Output the (X, Y) coordinate of the center of the cell containing the given text.  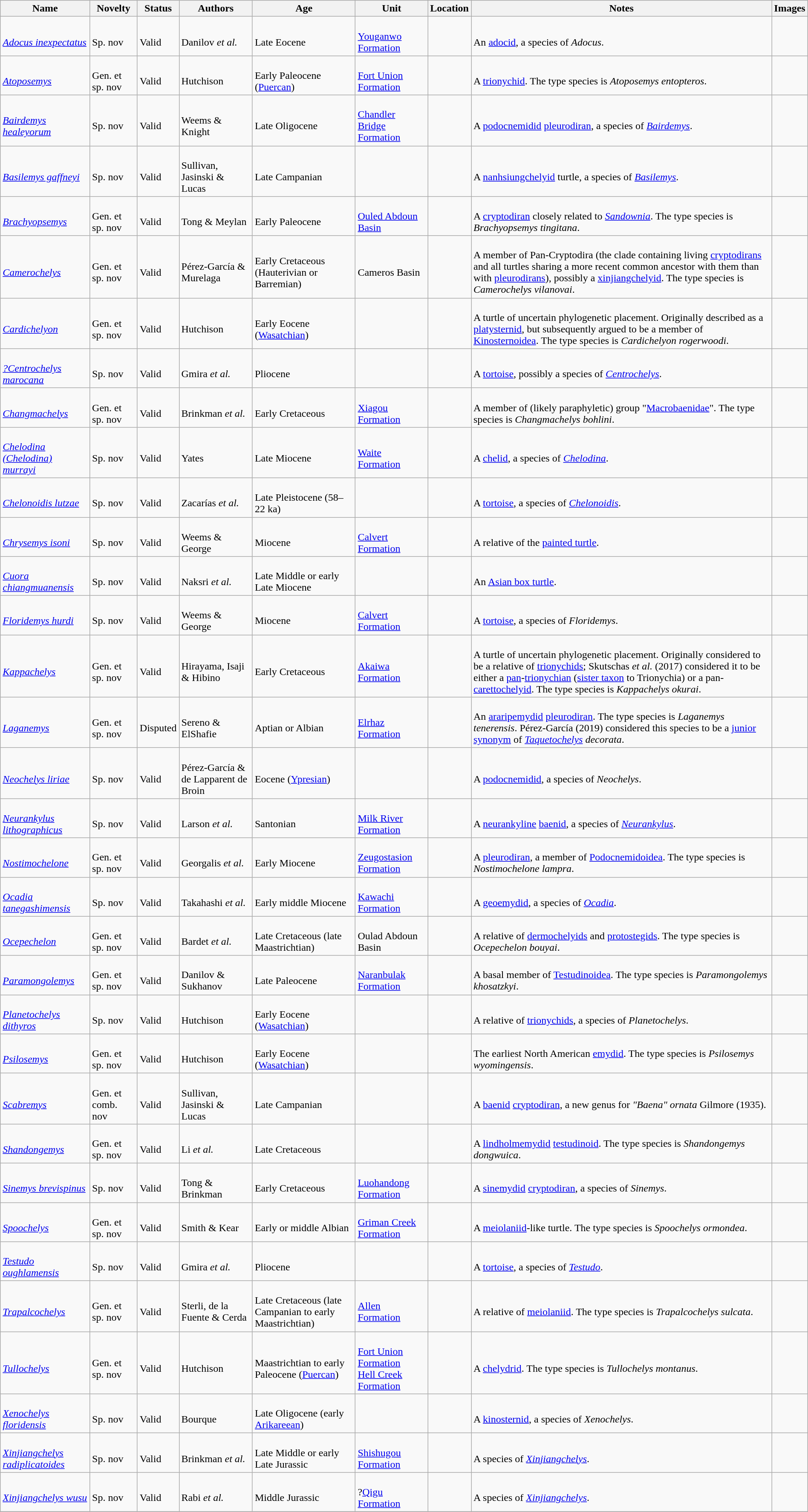
Tullochelys (45, 1363)
Chrysemys isoni (45, 537)
Rabi et al. (216, 1492)
A pleurodiran, a member of Podocnemidoidea. The type species is Nostimochelone lampra. (621, 857)
Danilov et al. (216, 36)
Zacarías et al. (216, 497)
Late Pleistocene (58–22 ka) (304, 497)
Georgalis et al. (216, 857)
?Qigu Formation (392, 1492)
Bairdemys healeyorum (45, 120)
A relative of meiolaniid. The type species is Trapalcochelys sulcata. (621, 1307)
Unit (392, 9)
Danilov & Sukhanov (216, 975)
Ocepechelon (45, 936)
A tortoise, possibly a species of Centrochelys. (621, 368)
Nostimochelone (45, 857)
Chandler Bridge Formation (392, 120)
Hirayama, Isaji & Hibino (216, 666)
A meiolaniid-like turtle. The type species is Spoochelys ormondea. (621, 1222)
A relative of trionychids, a species of Planetochelys. (621, 1014)
Kawachi Formation (392, 897)
Early Paleocene (304, 216)
Middle Jurassic (304, 1492)
A chelydrid. The type species is Tullochelys montanus. (621, 1363)
A baenid cryptodiran, a new genus for "Baena" ornata Gilmore (1935). (621, 1099)
A relative of the painted turtle. (621, 537)
Smith & Kear (216, 1222)
Naranbulak Formation (392, 975)
Early Cretaceous (Hauterivian or Barremian) (304, 267)
Pérez-García & Murelaga (216, 267)
Planetochelys dithyros (45, 1014)
A trionychid. The type species is Atoposemys entopteros. (621, 75)
A geoemydid, a species of Ocadia. (621, 897)
Xiagou Formation (392, 407)
An Asian box turtle. (621, 576)
Changmachelys (45, 407)
Name (45, 9)
Late Middle or early Late Miocene (304, 576)
Shishugou Formation (392, 1453)
Kappachelys (45, 666)
A relative of dermochelyids and protostegids. The type species is Ocepechelon bouyai. (621, 936)
Late Oligocene (304, 120)
Early middle Miocene (304, 897)
Paramongolemys (45, 975)
Trapalcochelys (45, 1307)
Location (450, 9)
Naksri et al. (216, 576)
Bardet et al. (216, 936)
Ouled Abdoun Basin (392, 216)
Sinemys brevispinus (45, 1183)
Cuora chiangmuanensis (45, 576)
Laganemys (45, 723)
Psilosemys (45, 1053)
Brachyopsemys (45, 216)
A member of (likely paraphyletic) group "Macrobaenidae". The type species is Changmachelys bohlini. (621, 407)
Griman Creek Formation (392, 1222)
Milk River Formation (392, 818)
Weems & Knight (216, 120)
Late Eocene (304, 36)
Akaiwa Formation (392, 666)
Xinjiangchelys radiplicatoides (45, 1453)
Ocadia tanegashimensis (45, 897)
A nanhsiungchelyid turtle, a species of Basilemys. (621, 171)
Late Middle or early Late Jurassic (304, 1453)
Neochelys liriae (45, 773)
A lindholmemydid testudinoid. The type species is Shandongemys dongwuica. (621, 1143)
Yates (216, 453)
Sterli, de la Fuente & Cerda (216, 1307)
Allen Formation (392, 1307)
Early Paleocene (Puercan) (304, 75)
Disputed (158, 723)
Spoochelys (45, 1222)
A cryptodiran closely related to Sandownia. The type species is Brachyopsemys tingitana. (621, 216)
Li et al. (216, 1143)
Youganwo Formation (392, 36)
Zeugostasion Formation (392, 857)
Takahashi et al. (216, 897)
Bourque (216, 1414)
Tong & Meylan (216, 216)
Late Cretaceous (late Maastrichtian) (304, 936)
Notes (621, 9)
A neurankyline baenid, a species of Neurankylus. (621, 818)
A tortoise, a species of Chelonoidis. (621, 497)
Oulad Abdoun Basin (392, 936)
Authors (216, 9)
A sinemydid cryptodiran, a species of Sinemys. (621, 1183)
Novelty (114, 9)
Cameros Basin (392, 267)
Status (158, 9)
Cardichelyon (45, 323)
Shandongemys (45, 1143)
A tortoise, a species of Floridemys. (621, 615)
Chelodina (Chelodina) murrayi (45, 453)
A kinosternid, a species of Xenochelys. (621, 1414)
Adocus inexpectatus (45, 36)
Early Miocene (304, 857)
Camerochelys (45, 267)
Gen. et comb. nov (114, 1099)
Tong & Brinkman (216, 1183)
Waite Formation (392, 453)
Luohandong Formation (392, 1183)
A chelid, a species of Chelodina. (621, 453)
Late Cretaceous (304, 1143)
A podocnemidid pleurodiran, a species of Bairdemys. (621, 120)
Elrhaz Formation (392, 723)
Santonian (304, 818)
Xinjiangchelys wusu (45, 1492)
Late Cretaceous (late Campanian to early Maastrichtian) (304, 1307)
Testudo oughlamensis (45, 1261)
Scabremys (45, 1099)
Fort Union Formation (392, 75)
Images (790, 9)
Neurankylus lithographicus (45, 818)
The earliest North American emydid. The type species is Psilosemys wyomingensis. (621, 1053)
Atoposemys (45, 75)
Larson et al. (216, 818)
A basal member of Testudinoidea. The type species is Paramongolemys khosatzkyi. (621, 975)
Xenochelys floridensis (45, 1414)
Basilemys gaffneyi (45, 171)
Late Miocene (304, 453)
A tortoise, a species of Testudo. (621, 1261)
Maastrichtian to early Paleocene (Puercan) (304, 1363)
?Centrochelys marocana (45, 368)
Aptian or Albian (304, 723)
Pérez-García & de Lapparent de Broin (216, 773)
A podocnemidid, a species of Neochelys. (621, 773)
Fort Union Formation Hell Creek Formation (392, 1363)
Early or middle Albian (304, 1222)
An adocid, a species of Adocus. (621, 36)
Chelonoidis lutzae (45, 497)
Eocene (Ypresian) (304, 773)
Age (304, 9)
Sereno & ElShafie (216, 723)
Floridemys hurdi (45, 615)
Late Oligocene (early Arikareean) (304, 1414)
Late Paleocene (304, 975)
